Scan for the cell matching the given text and deliver its (x, y) coordinate at center. 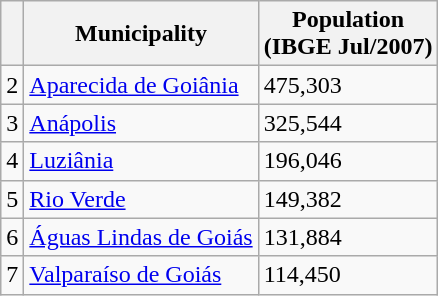
Valparaíso de Goiás (141, 275)
149,382 (348, 199)
4 (12, 161)
475,303 (348, 85)
5 (12, 199)
Rio Verde (141, 199)
3 (12, 123)
Anápolis (141, 123)
114,450 (348, 275)
Luziânia (141, 161)
131,884 (348, 237)
Águas Lindas de Goiás (141, 237)
Municipality (141, 34)
6 (12, 237)
2 (12, 85)
Aparecida de Goiânia (141, 85)
Population(IBGE Jul/2007) (348, 34)
7 (12, 275)
325,544 (348, 123)
196,046 (348, 161)
